For the text-containing cell, return its midpoint in (x, y) coordinate format. 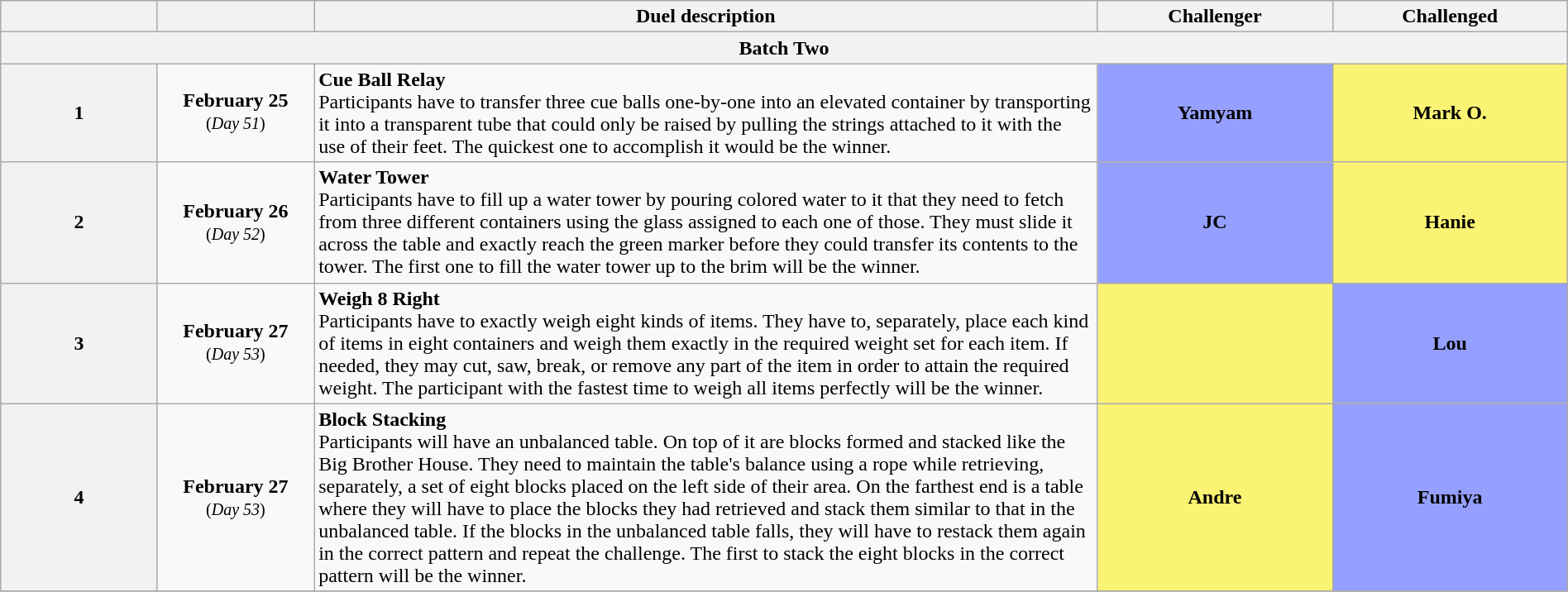
Andre (1215, 498)
JC (1215, 222)
Challenger (1215, 17)
Duel description (706, 17)
Yamyam (1215, 112)
February 26(Day 52) (235, 222)
Lou (1450, 343)
3 (79, 343)
February 25(Day 51) (235, 112)
Hanie (1450, 222)
2 (79, 222)
Batch Two (784, 48)
4 (79, 498)
1 (79, 112)
Mark O. (1450, 112)
Fumiya (1450, 498)
Challenged (1450, 17)
